Output the [X, Y] coordinate of the center of the cell containing the given text.  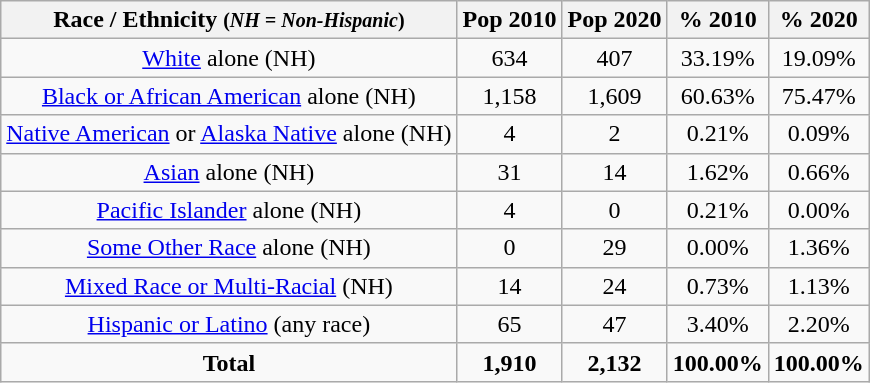
Mixed Race or Multi-Racial (NH) [229, 286]
75.47% [818, 96]
2.20% [818, 324]
% 2010 [718, 20]
1.13% [818, 286]
24 [614, 286]
Black or African American alone (NH) [229, 96]
3.40% [718, 324]
Pop 2020 [614, 20]
634 [510, 58]
31 [510, 172]
60.63% [718, 96]
29 [614, 248]
19.09% [818, 58]
1.62% [718, 172]
33.19% [718, 58]
65 [510, 324]
0.09% [818, 134]
407 [614, 58]
47 [614, 324]
2 [614, 134]
1,158 [510, 96]
0.66% [818, 172]
White alone (NH) [229, 58]
1,609 [614, 96]
Pop 2010 [510, 20]
Native American or Alaska Native alone (NH) [229, 134]
1.36% [818, 248]
0.73% [718, 286]
Hispanic or Latino (any race) [229, 324]
Pacific Islander alone (NH) [229, 210]
Total [229, 362]
Some Other Race alone (NH) [229, 248]
2,132 [614, 362]
% 2020 [818, 20]
1,910 [510, 362]
Asian alone (NH) [229, 172]
Race / Ethnicity (NH = Non-Hispanic) [229, 20]
